Detect which cell encompasses the target text, then output its [x, y] center coordinate. 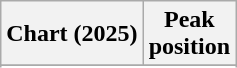
Peak position [189, 34]
Chart (2025) [72, 34]
